Return the (x, y) coordinate for the center point of the cell that contains the specified text.  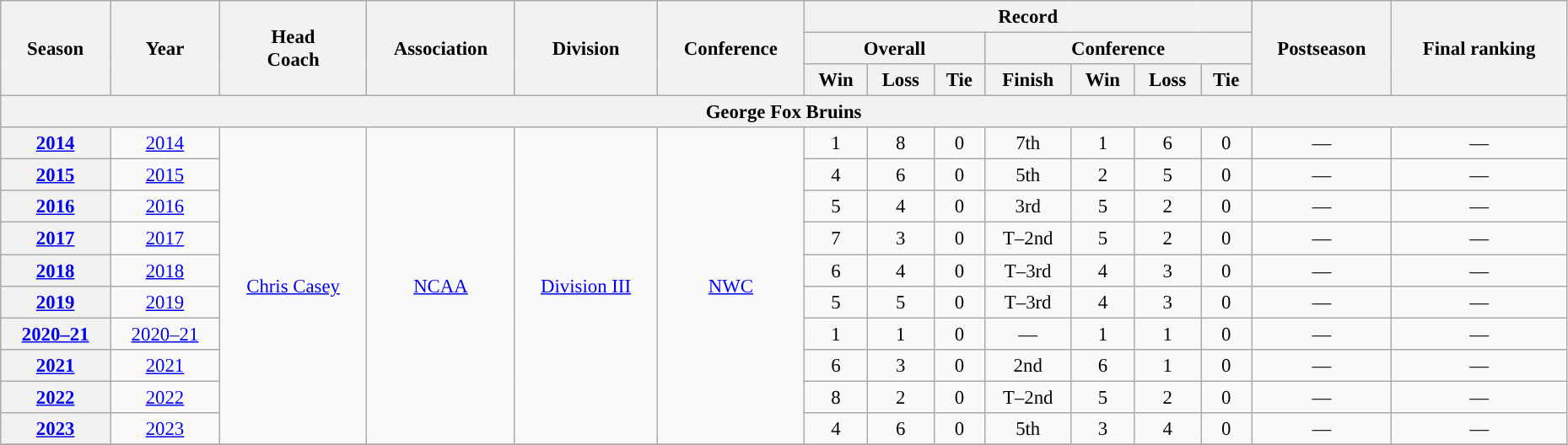
Season (56, 49)
NWC (730, 286)
George Fox Bruins (784, 112)
3rd (1027, 206)
Chris Casey (293, 286)
Final ranking (1479, 49)
NCAA (440, 286)
Division III (585, 286)
Postseason (1322, 49)
Year (165, 49)
Association (440, 49)
Overall (895, 49)
Finish (1027, 80)
Record (1028, 17)
2nd (1027, 365)
7th (1027, 143)
Division (585, 49)
7 (837, 239)
HeadCoach (293, 49)
